Search for the cell housing the specified text and yield its (X, Y) center coordinate. 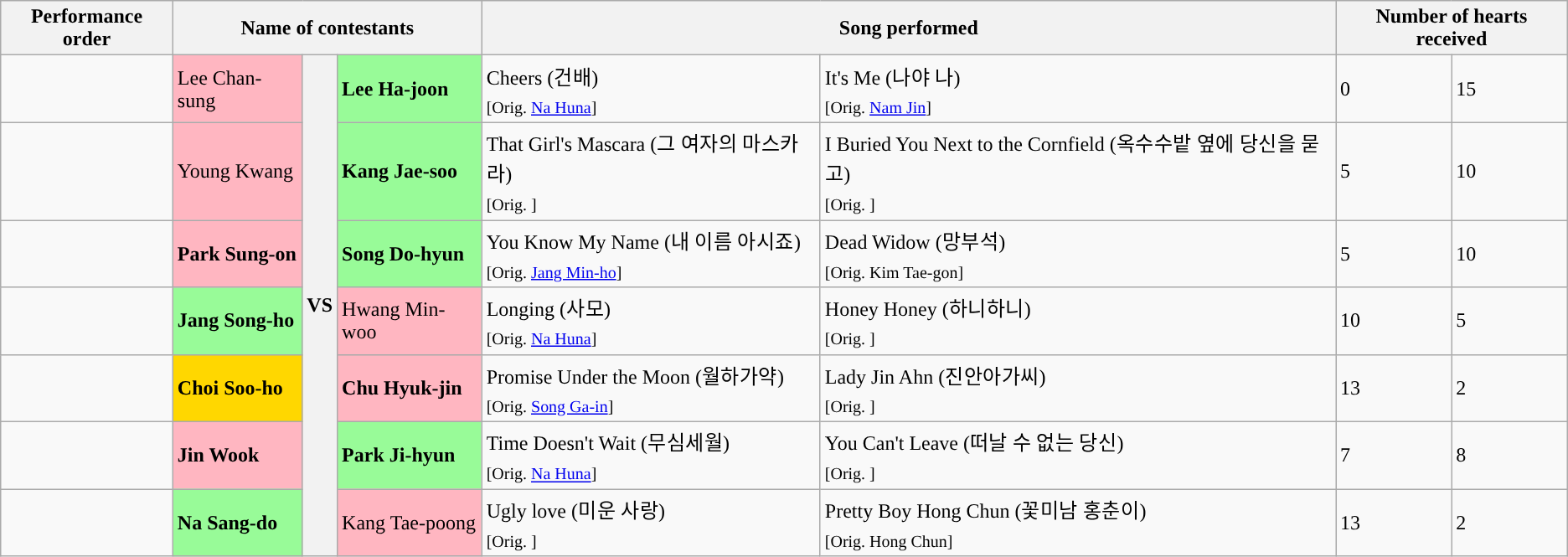
VS (320, 306)
Lee Ha-joon (410, 89)
Name of contestants (327, 28)
Song performed (908, 28)
8 (1509, 456)
Performance order (87, 28)
Young Kwang (238, 171)
Honey Honey (하니하니)[Orig. ] (1077, 321)
I Buried You Next to the Cornfield (옥수수밭 옆에 당신을 묻고)[Orig. ] (1077, 171)
Song Do-hyun (410, 253)
Lady Jin Ahn (진안아가씨)[Orig. ] (1077, 388)
That Girl's Mascara (그 여자의 마스카라)[Orig. ] (651, 171)
Time Doesn't Wait (무심세월)[Orig. Na Huna] (651, 456)
It's Me (나야 나)[Orig. Nam Jin] (1077, 89)
Choi Soo-ho (238, 388)
You Know My Name (내 이름 아시죠)[Orig. Jang Min-ho] (651, 253)
Ugly love (미운 사랑)[Orig. ] (651, 523)
You Can't Leave (떠날 수 없는 당신)[Orig. ] (1077, 456)
Park Ji-hyun (410, 456)
Cheers (건배)[Orig. Na Huna] (651, 89)
Longing (사모)[Orig. Na Huna] (651, 321)
Kang Jae-soo (410, 171)
Hwang Min-woo (410, 321)
Number of hearts received (1452, 28)
0 (1394, 89)
Jang Song-ho (238, 321)
Jin Wook (238, 456)
Dead Widow (망부석)[Orig. Kim Tae-gon] (1077, 253)
7 (1394, 456)
Kang Tae-poong (410, 523)
Promise Under the Moon (월하가약)[Orig. Song Ga-in] (651, 388)
Lee Chan-sung (238, 89)
Chu Hyuk-jin (410, 388)
Park Sung-on (238, 253)
Na Sang-do (238, 523)
15 (1509, 89)
Pretty Boy Hong Chun (꽃미남 홍춘이)[Orig. Hong Chun] (1077, 523)
